Search for the cell housing the specified text and yield its (X, Y) center coordinate. 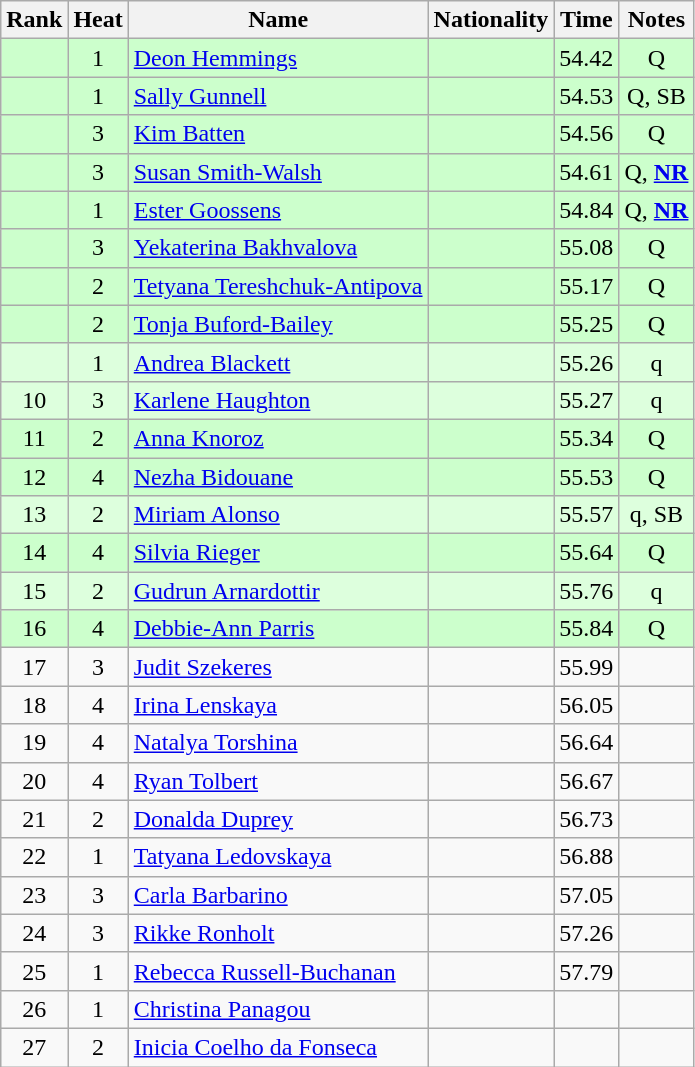
Heat (98, 20)
Notes (656, 20)
26 (34, 1009)
Kim Batten (278, 134)
Inicia Coelho da Fonseca (278, 1047)
Time (586, 20)
Miriam Alonso (278, 515)
Andrea Blackett (278, 362)
54.84 (586, 210)
Carla Barbarino (278, 895)
54.61 (586, 172)
55.57 (586, 515)
55.08 (586, 248)
Nezha Bidouane (278, 477)
Ester Goossens (278, 210)
55.84 (586, 629)
Ryan Tolbert (278, 781)
55.25 (586, 324)
56.73 (586, 819)
24 (34, 933)
Irina Lenskaya (278, 705)
56.05 (586, 705)
Silvia Rieger (278, 553)
57.26 (586, 933)
54.53 (586, 96)
25 (34, 971)
Q, SB (656, 96)
55.64 (586, 553)
20 (34, 781)
Anna Knoroz (278, 438)
Name (278, 20)
55.27 (586, 400)
17 (34, 667)
27 (34, 1047)
21 (34, 819)
Rikke Ronholt (278, 933)
Christina Panagou (278, 1009)
15 (34, 591)
54.42 (586, 58)
54.56 (586, 134)
Susan Smith-Walsh (278, 172)
Tonja Buford-Bailey (278, 324)
q, SB (656, 515)
55.76 (586, 591)
Deon Hemmings (278, 58)
55.34 (586, 438)
13 (34, 515)
Tatyana Ledovskaya (278, 857)
56.64 (586, 743)
Sally Gunnell (278, 96)
55.53 (586, 477)
18 (34, 705)
56.67 (586, 781)
Debbie-Ann Parris (278, 629)
Natalya Torshina (278, 743)
12 (34, 477)
57.79 (586, 971)
57.05 (586, 895)
Judit Szekeres (278, 667)
Rebecca Russell-Buchanan (278, 971)
Karlene Haughton (278, 400)
55.26 (586, 362)
19 (34, 743)
14 (34, 553)
Nationality (491, 20)
Gudrun Arnardottir (278, 591)
10 (34, 400)
22 (34, 857)
Tetyana Tereshchuk-Antipova (278, 286)
11 (34, 438)
16 (34, 629)
Rank (34, 20)
23 (34, 895)
55.99 (586, 667)
55.17 (586, 286)
Yekaterina Bakhvalova (278, 248)
Donalda Duprey (278, 819)
56.88 (586, 857)
